Locate the cell with the specified text and output its (x, y) center coordinate. 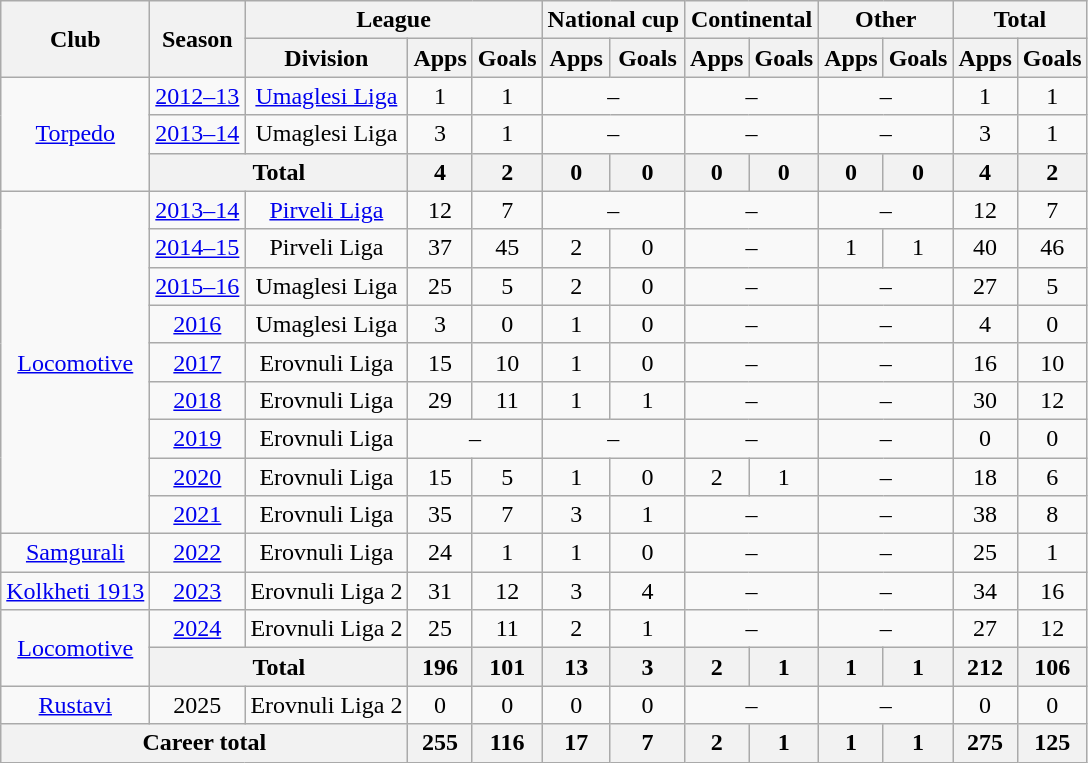
2016 (198, 324)
30 (985, 400)
2014–15 (198, 248)
46 (1052, 248)
National cup (613, 20)
Rustavi (76, 705)
6 (1052, 477)
Season (198, 39)
Club (76, 39)
2019 (198, 438)
106 (1052, 667)
255 (440, 743)
275 (985, 743)
29 (440, 400)
2020 (198, 477)
2015–16 (198, 286)
Division (326, 58)
2024 (198, 629)
18 (985, 477)
34 (985, 591)
League (394, 20)
13 (576, 667)
Career total (204, 743)
40 (985, 248)
Other (886, 20)
35 (440, 515)
24 (440, 553)
38 (985, 515)
8 (1052, 515)
2021 (198, 515)
17 (576, 743)
Continental (752, 20)
2023 (198, 591)
37 (440, 248)
31 (440, 591)
212 (985, 667)
2017 (198, 362)
Samgurali (76, 553)
2012–13 (198, 96)
196 (440, 667)
101 (507, 667)
2022 (198, 553)
Kolkheti 1913 (76, 591)
45 (507, 248)
2018 (198, 400)
Torpedo (76, 134)
125 (1052, 743)
2025 (198, 705)
116 (507, 743)
